Return (X, Y) of the center of cell containing provided text 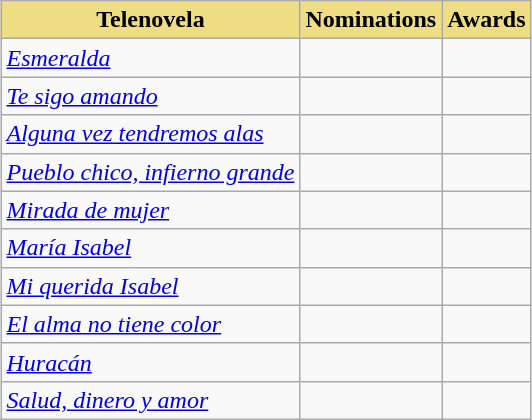
Pueblo chico, infierno grande (150, 172)
El alma no tiene color (150, 324)
Mi querida Isabel (150, 286)
Telenovela (150, 20)
Te sigo amando (150, 96)
Alguna vez tendremos alas (150, 134)
Nominations (371, 20)
Mirada de mujer (150, 210)
Esmeralda (150, 58)
Salud, dinero y amor (150, 400)
Awards (486, 20)
María Isabel (150, 248)
Huracán (150, 362)
